For the text-containing cell, return its midpoint in [x, y] coordinate format. 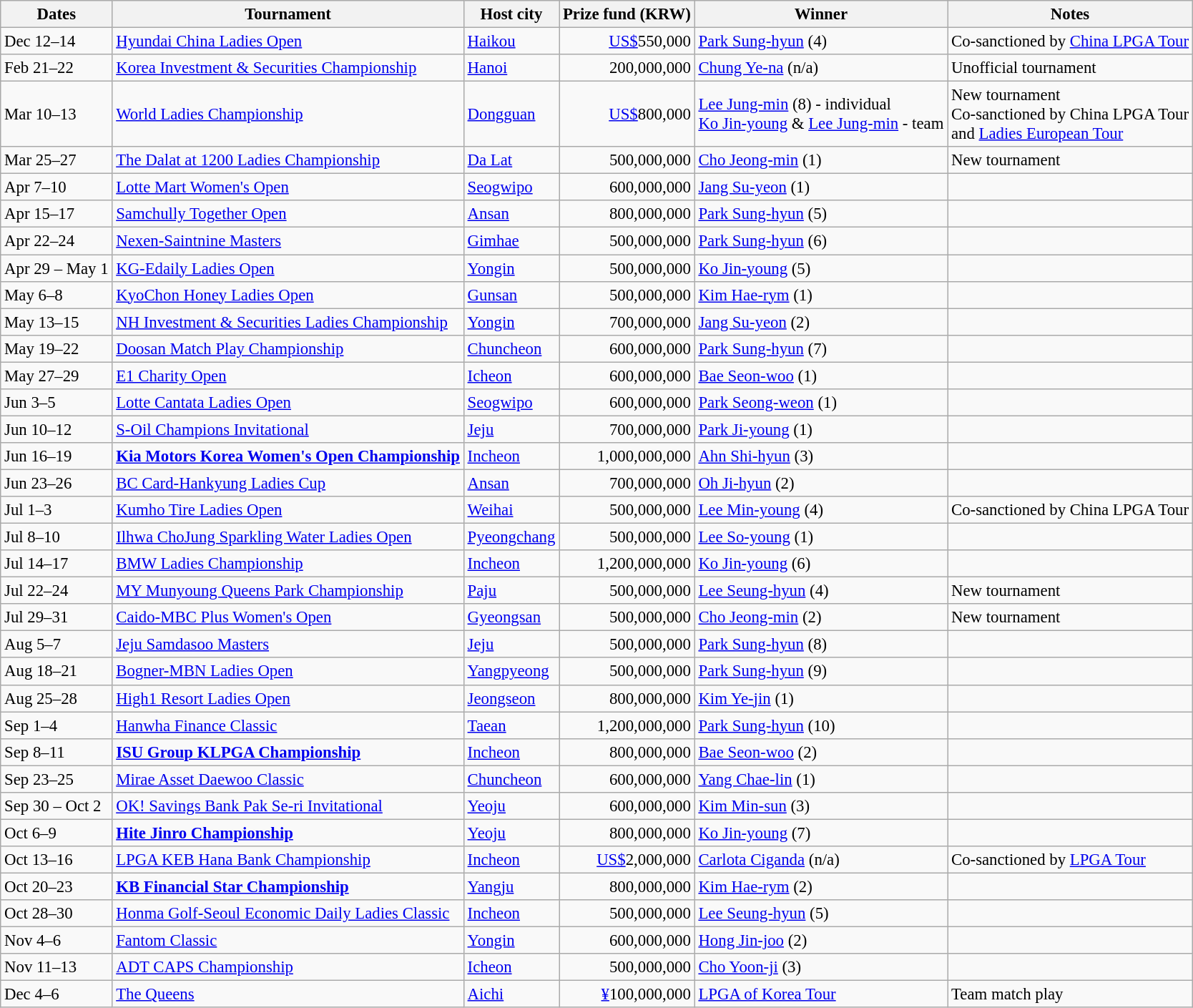
Ko Jin-young (6) [821, 564]
BC Card-Hankyung Ladies Cup [288, 483]
Jul 8–10 [57, 537]
Jang Su-yeon (2) [821, 322]
Dongguan [511, 114]
Unofficial tournament [1070, 68]
Mar 10–13 [57, 114]
Apr 29 – May 1 [57, 268]
OK! Savings Bank Pak Se-ri Invitational [288, 806]
May 13–15 [57, 322]
Park Sung-hyun (5) [821, 214]
Samchully Together Open [288, 214]
Notes [1070, 14]
Jul 22–24 [57, 591]
LPGA KEB Hana Bank Championship [288, 860]
Korea Investment & Securities Championship [288, 68]
Tournament [288, 14]
Hanwha Finance Classic [288, 725]
US$550,000 [627, 41]
Jang Su-yeon (1) [821, 187]
Park Ji-young (1) [821, 429]
Doosan Match Play Championship [288, 348]
Dec 4–6 [57, 994]
Kumho Tire Ladies Open [288, 510]
Mirae Asset Daewoo Classic [288, 779]
Gunsan [511, 295]
Da Lat [511, 160]
KyoChon Honey Ladies Open [288, 295]
LPGA of Korea Tour [821, 994]
Park Sung-hyun (7) [821, 348]
Bae Seon-woo (1) [821, 376]
Hyundai China Ladies Open [288, 41]
Caido-MBC Plus Women's Open [288, 617]
200,000,000 [627, 68]
Apr 22–24 [57, 241]
Park Seong-weon (1) [821, 403]
Weihai [511, 510]
Lee Jung-min (8) - individual Ko Jin-young & Lee Jung-min - team [821, 114]
Kia Motors Korea Women's Open Championship [288, 456]
Nov 11–13 [57, 967]
Bae Seon-woo (2) [821, 752]
Co-sanctioned by LPGA Tour [1070, 860]
May 19–22 [57, 348]
Lee So-young (1) [821, 537]
Park Sung-hyun (6) [821, 241]
Oct 20–23 [57, 886]
May 6–8 [57, 295]
Fantom Classic [288, 941]
Jul 14–17 [57, 564]
Park Sung-hyun (8) [821, 645]
Kim Hae-rym (2) [821, 886]
KG-Edaily Ladies Open [288, 268]
Nov 4–6 [57, 941]
Jun 16–19 [57, 456]
Hong Jin-joo (2) [821, 941]
US$2,000,000 [627, 860]
Hite Jinro Championship [288, 833]
Jeongseon [511, 698]
Dates [57, 14]
Nexen-Saintnine Masters [288, 241]
Yangpyeong [511, 672]
Sep 23–25 [57, 779]
Winner [821, 14]
Jun 3–5 [57, 403]
Yang Chae-lin (1) [821, 779]
Oh Ji-hyun (2) [821, 483]
Taean [511, 725]
S-Oil Champions Invitational [288, 429]
1,000,000,000 [627, 456]
Paju [511, 591]
Dec 12–14 [57, 41]
Kim Min-sun (3) [821, 806]
The Dalat at 1200 Ladies Championship [288, 160]
Lee Seung-hyun (4) [821, 591]
Aug 5–7 [57, 645]
Prize fund (KRW) [627, 14]
Aug 18–21 [57, 672]
Oct 13–16 [57, 860]
ADT CAPS Championship [288, 967]
Apr 15–17 [57, 214]
Pyeongchang [511, 537]
Lee Seung-hyun (5) [821, 914]
Mar 25–27 [57, 160]
Ahn Shi-hyun (3) [821, 456]
World Ladies Championship [288, 114]
Jeju Samdasoo Masters [288, 645]
NH Investment & Securities Ladies Championship [288, 322]
Cho Yoon-ji (3) [821, 967]
Oct 28–30 [57, 914]
Park Sung-hyun (10) [821, 725]
Haikou [511, 41]
Lee Min-young (4) [821, 510]
Lotte Cantata Ladies Open [288, 403]
Park Sung-hyun (9) [821, 672]
New tournament Co-sanctioned by China LPGA Tour and Ladies European Tour [1070, 114]
Sep 1–4 [57, 725]
Gyeongsan [511, 617]
Ko Jin-young (5) [821, 268]
Oct 6–9 [57, 833]
Jun 10–12 [57, 429]
Feb 21–22 [57, 68]
Carlota Ciganda (n/a) [821, 860]
Ilhwa ChoJung Sparkling Water Ladies Open [288, 537]
ISU Group KLPGA Championship [288, 752]
Kim Ye-jin (1) [821, 698]
Apr 7–10 [57, 187]
Jul 1–3 [57, 510]
Jun 23–26 [57, 483]
Park Sung-hyun (4) [821, 41]
Kim Hae-rym (1) [821, 295]
Bogner-MBN Ladies Open [288, 672]
Chung Ye-na (n/a) [821, 68]
Jul 29–31 [57, 617]
May 27–29 [57, 376]
BMW Ladies Championship [288, 564]
Sep 30 – Oct 2 [57, 806]
MY Munyoung Queens Park Championship [288, 591]
Cho Jeong-min (1) [821, 160]
KB Financial Star Championship [288, 886]
Honma Golf-Seoul Economic Daily Ladies Classic [288, 914]
US$800,000 [627, 114]
The Queens [288, 994]
Aichi [511, 994]
Gimhae [511, 241]
Aug 25–28 [57, 698]
Hanoi [511, 68]
Sep 8–11 [57, 752]
Host city [511, 14]
Cho Jeong-min (2) [821, 617]
E1 Charity Open [288, 376]
Yangju [511, 886]
Lotte Mart Women's Open [288, 187]
Ko Jin-young (7) [821, 833]
Team match play [1070, 994]
¥100,000,000 [627, 994]
High1 Resort Ladies Open [288, 698]
